Provide the (x, y) coordinate of the cell's center where the given text is located.  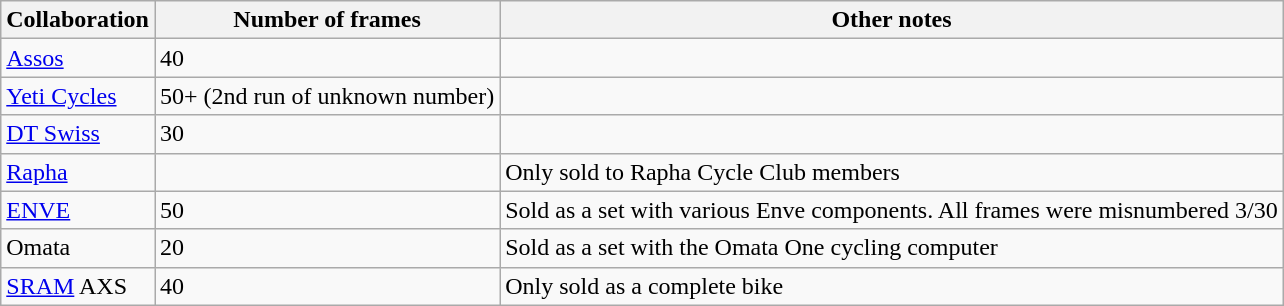
20 (326, 248)
Number of frames (326, 20)
30 (326, 134)
DT Swiss (78, 134)
Only sold as a complete bike (892, 286)
SRAM AXS (78, 286)
50 (326, 210)
Collaboration (78, 20)
Sold as a set with the Omata One cycling computer (892, 248)
Yeti Cycles (78, 96)
Rapha (78, 172)
ENVE (78, 210)
Assos (78, 58)
50+ (2nd run of unknown number) (326, 96)
Omata (78, 248)
Sold as a set with various Enve components. All frames were misnumbered 3/30 (892, 210)
Other notes (892, 20)
Only sold to Rapha Cycle Club members (892, 172)
